Find where the given text appears and provide that cell's center as (X, Y) coordinate. 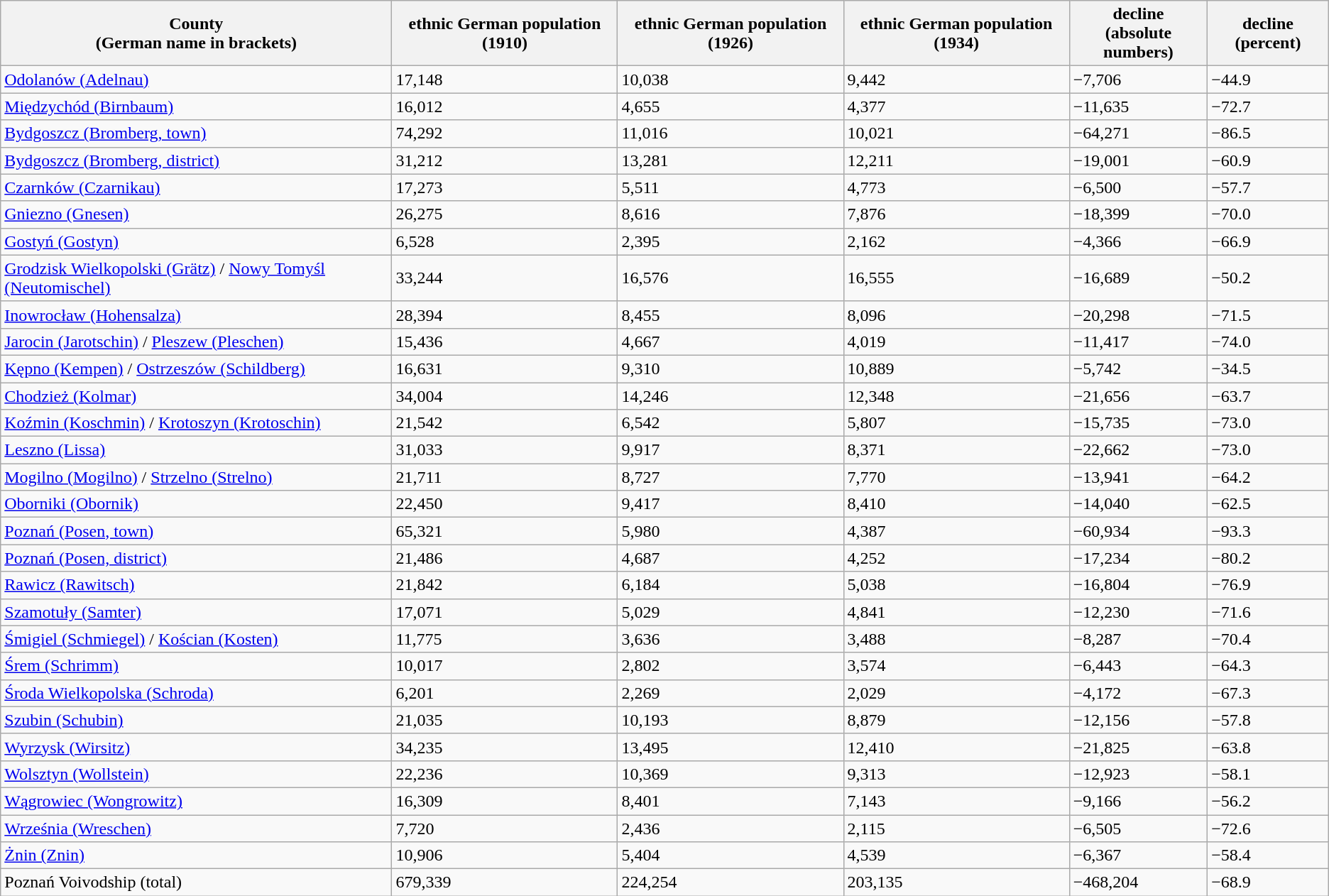
9,310 (731, 368)
Kępno (Kempen) / Ostrzeszów (Schildberg) (196, 368)
Mogilno (Mogilno) / Strzelno (Strelno) (196, 477)
Chodzież (Kolmar) (196, 395)
17,071 (505, 612)
−8,287 (1139, 639)
679,339 (505, 883)
4,377 (956, 106)
−11,635 (1139, 106)
Śrem (Schrimm) (196, 666)
21,711 (505, 477)
−12,156 (1139, 720)
8,455 (731, 315)
203,135 (956, 883)
−70.0 (1268, 214)
74,292 (505, 133)
Leszno (Lissa) (196, 450)
8,879 (956, 720)
−50.2 (1268, 278)
−72.7 (1268, 106)
−13,941 (1139, 477)
−56.2 (1268, 801)
16,576 (731, 278)
9,917 (731, 450)
21,542 (505, 423)
Odolanów (Adelnau) (196, 80)
−62.5 (1268, 504)
Środa Wielkopolska (Schroda) (196, 693)
4,773 (956, 187)
−16,689 (1139, 278)
8,616 (731, 214)
12,348 (956, 395)
5,511 (731, 187)
Grodzisk Wielkopolski (Grätz) / Nowy Tomyśl (Neutomischel) (196, 278)
−11,417 (1139, 342)
−76.9 (1268, 585)
−6,443 (1139, 666)
6,542 (731, 423)
26,275 (505, 214)
13,495 (731, 747)
14,246 (731, 395)
−86.5 (1268, 133)
34,235 (505, 747)
−6,505 (1139, 829)
4,252 (956, 558)
9,313 (956, 774)
−468,204 (1139, 883)
8,727 (731, 477)
5,404 (731, 856)
5,807 (956, 423)
−71.5 (1268, 315)
22,450 (505, 504)
12,410 (956, 747)
Inowrocław (Hohensalza) (196, 315)
4,655 (731, 106)
−93.3 (1268, 531)
−12,230 (1139, 612)
Wągrowiec (Wongrowitz) (196, 801)
Śmigiel (Schmiegel) / Kościan (Kosten) (196, 639)
−18,399 (1139, 214)
decline (percent) (1268, 33)
Poznań Voivodship (total) (196, 883)
−34.5 (1268, 368)
−44.9 (1268, 80)
13,281 (731, 160)
−80.2 (1268, 558)
21,035 (505, 720)
2,162 (956, 241)
7,770 (956, 477)
12,211 (956, 160)
10,038 (731, 80)
Poznań (Posen, town) (196, 531)
Bydgoszcz (Bromberg, district) (196, 160)
−64,271 (1139, 133)
Koźmin (Koschmin) / Krotoszyn (Krotoschin) (196, 423)
31,212 (505, 160)
−67.3 (1268, 693)
Gniezno (Gnesen) (196, 214)
31,033 (505, 450)
ethnic German population (1910) (505, 33)
−17,234 (1139, 558)
−4,366 (1139, 241)
3,636 (731, 639)
2,115 (956, 829)
−60.9 (1268, 160)
Międzychód (Birnbaum) (196, 106)
ethnic German population (1934) (956, 33)
−15,735 (1139, 423)
8,401 (731, 801)
−9,166 (1139, 801)
33,244 (505, 278)
−21,656 (1139, 395)
Gostyń (Gostyn) (196, 241)
Wolsztyn (Wollstein) (196, 774)
−58.1 (1268, 774)
−63.7 (1268, 395)
34,004 (505, 395)
10,889 (956, 368)
−60,934 (1139, 531)
5,038 (956, 585)
decline (absolute numbers) (1139, 33)
−66.9 (1268, 241)
ethnic German population (1926) (731, 33)
−7,706 (1139, 80)
4,539 (956, 856)
Szubin (Schubin) (196, 720)
16,012 (505, 106)
10,017 (505, 666)
17,273 (505, 187)
16,555 (956, 278)
−19,001 (1139, 160)
8,371 (956, 450)
4,687 (731, 558)
−57.7 (1268, 187)
−63.8 (1268, 747)
−14,040 (1139, 504)
Szamotuły (Samter) (196, 612)
28,394 (505, 315)
−4,172 (1139, 693)
10,193 (731, 720)
Jarocin (Jarotschin) / Pleszew (Pleschen) (196, 342)
9,417 (731, 504)
5,029 (731, 612)
Żnin (Znin) (196, 856)
2,029 (956, 693)
2,436 (731, 829)
4,019 (956, 342)
−64.2 (1268, 477)
4,387 (956, 531)
−68.9 (1268, 883)
17,148 (505, 80)
−12,923 (1139, 774)
Września (Wreschen) (196, 829)
−6,367 (1139, 856)
−22,662 (1139, 450)
6,528 (505, 241)
−72.6 (1268, 829)
Rawicz (Rawitsch) (196, 585)
3,488 (956, 639)
2,802 (731, 666)
65,321 (505, 531)
8,096 (956, 315)
−20,298 (1139, 315)
15,436 (505, 342)
County(German name in brackets) (196, 33)
4,841 (956, 612)
5,980 (731, 531)
11,775 (505, 639)
7,143 (956, 801)
2,269 (731, 693)
6,201 (505, 693)
224,254 (731, 883)
Czarnków (Czarnikau) (196, 187)
7,720 (505, 829)
7,876 (956, 214)
−74.0 (1268, 342)
16,631 (505, 368)
16,309 (505, 801)
Oborniki (Obornik) (196, 504)
−16,804 (1139, 585)
Bydgoszcz (Bromberg, town) (196, 133)
6,184 (731, 585)
10,369 (731, 774)
3,574 (956, 666)
Wyrzysk (Wirsitz) (196, 747)
10,021 (956, 133)
−6,500 (1139, 187)
−21,825 (1139, 747)
−57.8 (1268, 720)
−71.6 (1268, 612)
21,486 (505, 558)
Poznań (Posen, district) (196, 558)
8,410 (956, 504)
21,842 (505, 585)
−5,742 (1139, 368)
−58.4 (1268, 856)
22,236 (505, 774)
2,395 (731, 241)
−64.3 (1268, 666)
10,906 (505, 856)
11,016 (731, 133)
−70.4 (1268, 639)
4,667 (731, 342)
9,442 (956, 80)
